From the cell containing the given text, extract its center point as (x, y) coordinate. 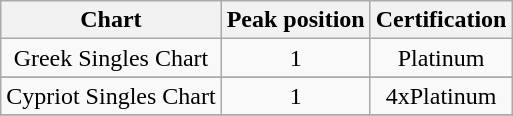
Cypriot Singles Chart (111, 96)
Greek Singles Chart (111, 58)
4xPlatinum (441, 96)
Certification (441, 20)
Chart (111, 20)
Peak position (296, 20)
Platinum (441, 58)
